From the cell containing the given text, extract its center point as (x, y) coordinate. 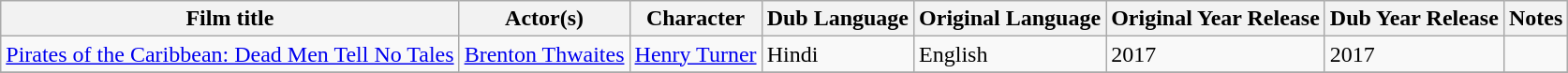
Hindi (837, 54)
Original Year Release (1216, 19)
Henry Turner (695, 54)
Pirates of the Caribbean: Dead Men Tell No Tales (230, 54)
Brenton Thwaites (544, 54)
Original Language (1010, 19)
Notes (1535, 19)
Film title (230, 19)
English (1010, 54)
Character (695, 19)
Dub Language (837, 19)
Dub Year Release (1414, 19)
Actor(s) (544, 19)
